Return the [x, y] coordinate for the center point of the cell that contains the specified text.  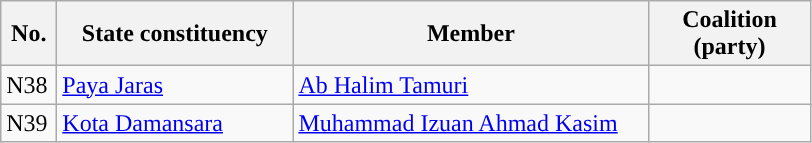
Paya Jaras [175, 85]
Kota Damansara [175, 123]
State constituency [175, 34]
N39 [29, 123]
Muhammad Izuan Ahmad Kasim [471, 123]
No. [29, 34]
N38 [29, 85]
Coalition (party) [730, 34]
Member [471, 34]
Ab Halim Tamuri [471, 85]
